Provide the [x, y] coordinate of the cell's center where the given text is located.  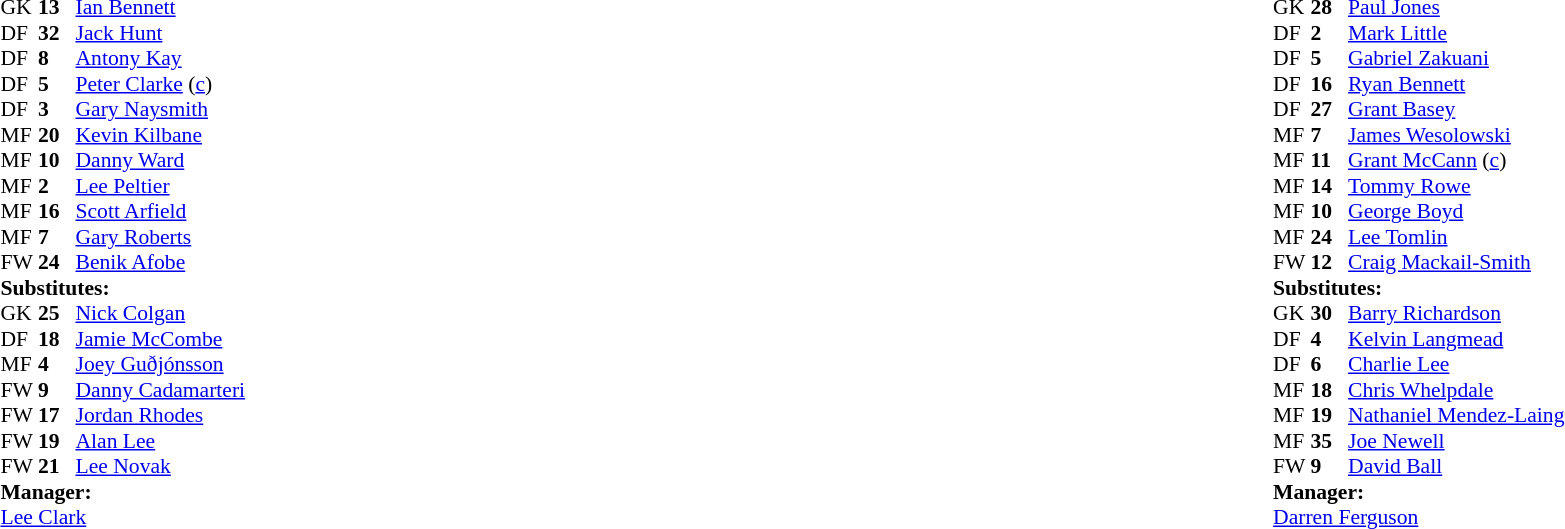
Nathaniel Mendez-Laing [1456, 415]
30 [1330, 313]
Lee Peltier [161, 186]
35 [1330, 441]
12 [1330, 263]
Scott Arfield [161, 211]
Gary Naysmith [161, 109]
Kevin Kilbane [161, 135]
Benik Afobe [161, 263]
Tommy Rowe [1456, 186]
Danny Ward [161, 161]
Antony Kay [161, 59]
Barry Richardson [1456, 313]
Mark Little [1456, 33]
David Ball [1456, 467]
8 [57, 59]
Lee Tomlin [1456, 237]
20 [57, 135]
Craig Mackail-Smith [1456, 263]
Grant Basey [1456, 109]
Gary Roberts [161, 237]
Joe Newell [1456, 441]
3 [57, 109]
32 [57, 33]
George Boyd [1456, 211]
Lee Novak [161, 467]
Kelvin Langmead [1456, 339]
Jamie McCombe [161, 339]
25 [57, 313]
Jordan Rhodes [161, 415]
Joey Guðjónsson [161, 365]
11 [1330, 161]
21 [57, 467]
Alan Lee [161, 441]
17 [57, 415]
27 [1330, 109]
Ryan Bennett [1456, 84]
Peter Clarke (c) [161, 84]
14 [1330, 186]
Grant McCann (c) [1456, 161]
Chris Whelpdale [1456, 390]
Jack Hunt [161, 33]
Charlie Lee [1456, 365]
Nick Colgan [161, 313]
Gabriel Zakuani [1456, 59]
6 [1330, 365]
James Wesolowski [1456, 135]
Danny Cadamarteri [161, 390]
